For the text-containing cell, return its midpoint in [x, y] coordinate format. 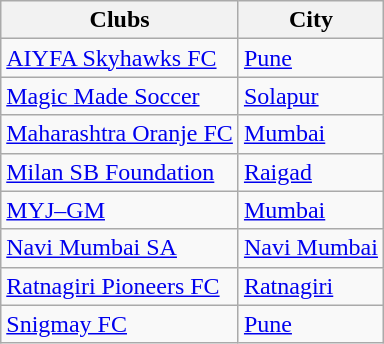
Raigad [310, 172]
Milan SB Foundation [120, 172]
Clubs [120, 20]
Magic Made Soccer [120, 96]
AIYFA Skyhawks FC [120, 58]
Ratnagiri Pioneers FC [120, 286]
City [310, 20]
Maharashtra Oranje FC [120, 134]
Solapur [310, 96]
Navi Mumbai [310, 248]
Ratnagiri [310, 286]
Navi Mumbai SA [120, 248]
MYJ–GM [120, 210]
Snigmay FC [120, 324]
